Extract the (X, Y) coordinate from the center of the cell holding the provided text.  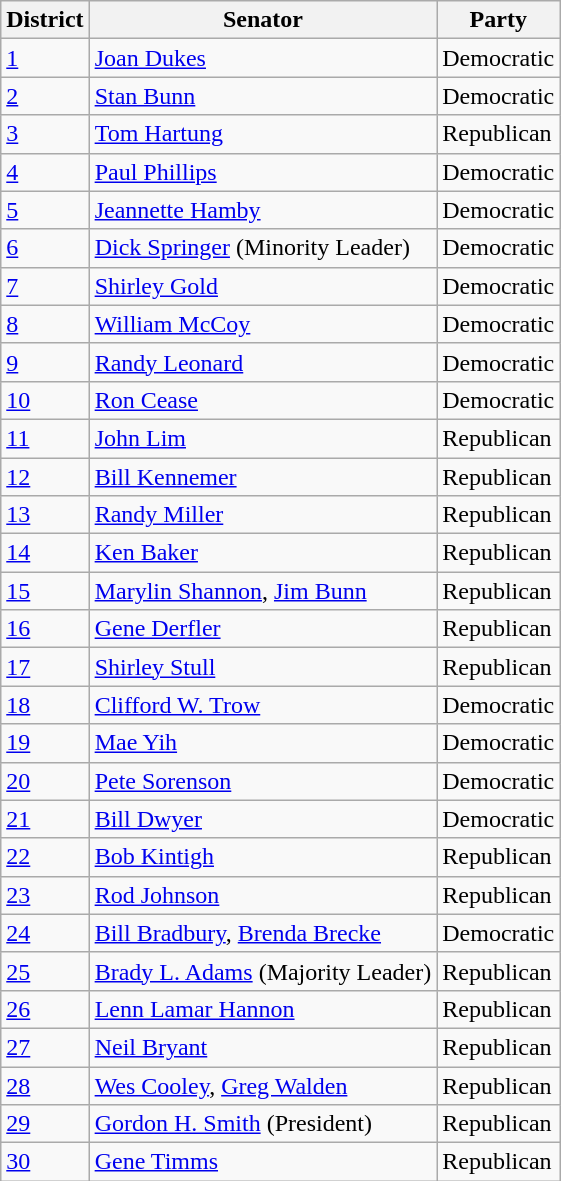
28 (45, 1085)
Gordon H. Smith (President) (263, 1124)
16 (45, 629)
1 (45, 58)
District (45, 20)
Rod Johnson (263, 895)
Pete Sorenson (263, 781)
Senator (263, 20)
5 (45, 210)
2 (45, 96)
Randy Miller (263, 515)
William McCoy (263, 324)
3 (45, 134)
Jeannette Hamby (263, 210)
Lenn Lamar Hannon (263, 1009)
6 (45, 248)
Clifford W. Trow (263, 705)
Wes Cooley, Greg Walden (263, 1085)
17 (45, 667)
Marylin Shannon, Jim Bunn (263, 591)
Gene Derfler (263, 629)
Bill Dwyer (263, 819)
26 (45, 1009)
24 (45, 933)
18 (45, 705)
29 (45, 1124)
Mae Yih (263, 743)
Joan Dukes (263, 58)
Shirley Stull (263, 667)
13 (45, 515)
21 (45, 819)
Bill Bradbury, Brenda Brecke (263, 933)
Ron Cease (263, 400)
10 (45, 400)
8 (45, 324)
John Lim (263, 438)
19 (45, 743)
22 (45, 857)
Tom Hartung (263, 134)
9 (45, 362)
Bill Kennemer (263, 477)
27 (45, 1047)
11 (45, 438)
23 (45, 895)
Gene Timms (263, 1162)
Stan Bunn (263, 96)
14 (45, 553)
Paul Phillips (263, 172)
25 (45, 971)
Dick Springer (Minority Leader) (263, 248)
20 (45, 781)
4 (45, 172)
Bob Kintigh (263, 857)
Brady L. Adams (Majority Leader) (263, 971)
Randy Leonard (263, 362)
12 (45, 477)
Neil Bryant (263, 1047)
30 (45, 1162)
7 (45, 286)
Shirley Gold (263, 286)
Ken Baker (263, 553)
Party (498, 20)
15 (45, 591)
